Determine the [x, y] coordinate at the center of the cell enclosing the given text.  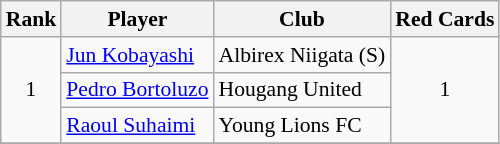
Jun Kobayashi [137, 55]
Pedro Bortoluzo [137, 90]
Raoul Suhaimi [137, 126]
Red Cards [444, 19]
Player [137, 19]
Albirex Niigata (S) [302, 55]
Hougang United [302, 90]
Club [302, 19]
Young Lions FC [302, 126]
Rank [32, 19]
